Output the [x, y] coordinate of the center of the cell containing the given text.  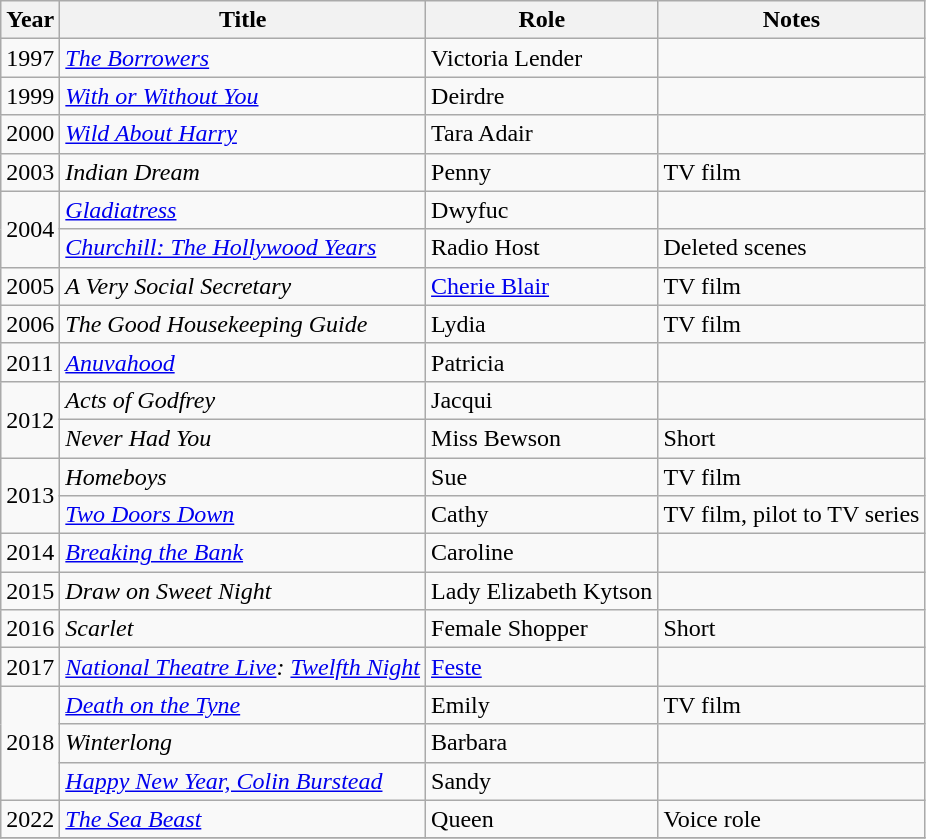
Winterlong [243, 743]
Role [542, 20]
Tara Adair [542, 134]
Dwyfuc [542, 210]
Wild About Harry [243, 134]
Anuvahood [243, 362]
Indian Dream [243, 172]
Homeboys [243, 477]
TV film, pilot to TV series [792, 515]
Draw on Sweet Night [243, 591]
Deirdre [542, 96]
National Theatre Live: Twelfth Night [243, 667]
Deleted scenes [792, 248]
Lydia [542, 324]
Acts of Godfrey [243, 400]
1997 [30, 58]
Churchill: The Hollywood Years [243, 248]
2005 [30, 286]
Happy New Year, Colin Burstead [243, 781]
Death on the Tyne [243, 705]
2015 [30, 591]
The Good Housekeeping Guide [243, 324]
2000 [30, 134]
Queen [542, 819]
With or Without You [243, 96]
Voice role [792, 819]
Barbara [542, 743]
2018 [30, 743]
Caroline [542, 553]
Never Had You [243, 438]
2013 [30, 496]
2022 [30, 819]
Victoria Lender [542, 58]
2011 [30, 362]
Gladiatress [243, 210]
1999 [30, 96]
2003 [30, 172]
Penny [542, 172]
Feste [542, 667]
Title [243, 20]
Jacqui [542, 400]
2017 [30, 667]
Patricia [542, 362]
The Borrowers [243, 58]
Radio Host [542, 248]
The Sea Beast [243, 819]
Sue [542, 477]
2004 [30, 229]
Sandy [542, 781]
Lady Elizabeth Kytson [542, 591]
Cherie Blair [542, 286]
Two Doors Down [243, 515]
Year [30, 20]
Scarlet [243, 629]
2014 [30, 553]
A Very Social Secretary [243, 286]
Female Shopper [542, 629]
Emily [542, 705]
2016 [30, 629]
Miss Bewson [542, 438]
Cathy [542, 515]
Breaking the Bank [243, 553]
Notes [792, 20]
2012 [30, 419]
2006 [30, 324]
